For the text-containing cell, return its midpoint in (x, y) coordinate format. 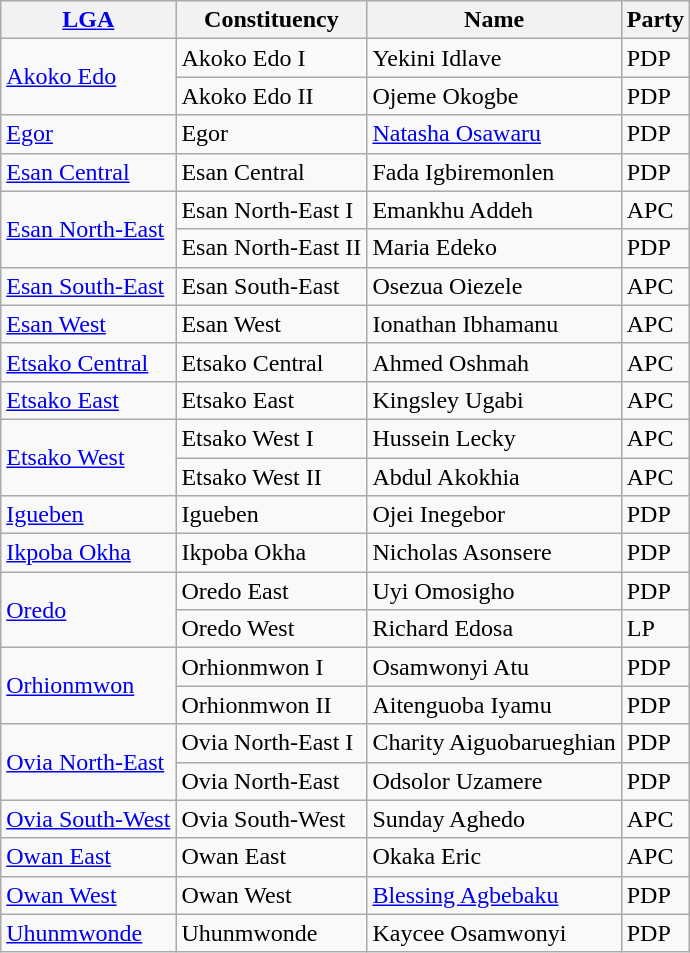
Hussein Lecky (494, 438)
Esan North-East I (272, 210)
Abdul Akokhia (494, 477)
Orhionmwon II (272, 705)
LP (655, 629)
Emankhu Addeh (494, 210)
Akoko Edo II (272, 96)
Maria Edeko (494, 248)
Uyi Omosigho (494, 591)
Blessing Agbebaku (494, 895)
Constituency (272, 20)
Ojeme Okogbe (494, 96)
Osezua Oiezele (494, 286)
Esan North-East II (272, 248)
LGA (88, 20)
Name (494, 20)
Kingsley Ugabi (494, 400)
Oredo East (272, 591)
Ovia North-East I (272, 743)
Richard Edosa (494, 629)
Aitenguoba Iyamu (494, 705)
Etsako West II (272, 477)
Okaka Eric (494, 857)
Etsako West I (272, 438)
Oredo (88, 610)
Natasha Osawaru (494, 134)
Yekini Idlave (494, 58)
Akoko Edo (88, 77)
Sunday Aghedo (494, 819)
Party (655, 20)
Fada Igbiremonlen (494, 172)
Osamwonyi Atu (494, 667)
Orhionmwon I (272, 667)
Kaycee Osamwonyi (494, 933)
Akoko Edo I (272, 58)
Etsako West (88, 457)
Ionathan Ibhamanu (494, 324)
Ahmed Oshmah (494, 362)
Ojei Inegebor (494, 515)
Charity Aiguobarueghian (494, 743)
Oredo West (272, 629)
Esan North-East (88, 229)
Nicholas Asonsere (494, 553)
Orhionmwon (88, 686)
Odsolor Uzamere (494, 781)
